Return (x, y) of the center of cell containing provided text 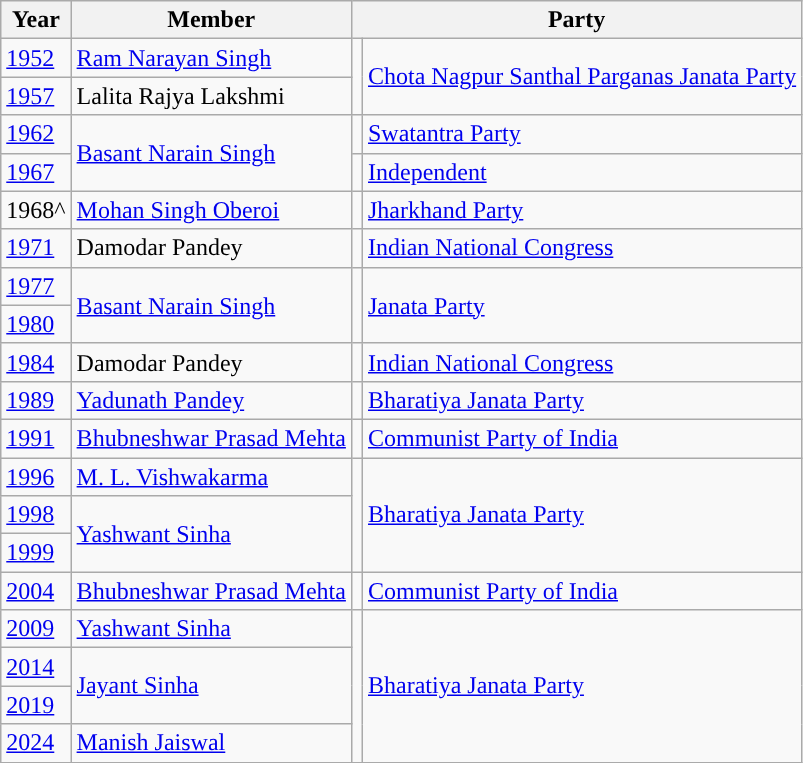
Ram Narayan Singh (211, 58)
1962 (36, 134)
1998 (36, 515)
Swatantra Party (582, 134)
1952 (36, 58)
Lalita Rajya Lakshmi (211, 96)
1996 (36, 477)
2009 (36, 629)
1957 (36, 96)
1984 (36, 362)
Party (576, 20)
M. L. Vishwakarma (211, 477)
Janata Party (582, 305)
Yadunath Pandey (211, 400)
Year (36, 20)
Member (211, 20)
Jayant Sinha (211, 686)
Independent (582, 172)
1967 (36, 172)
1980 (36, 324)
1991 (36, 438)
1971 (36, 248)
2019 (36, 705)
Jharkhand Party (582, 210)
2024 (36, 743)
Mohan Singh Oberoi (211, 210)
2014 (36, 667)
1989 (36, 400)
Manish Jaiswal (211, 743)
1968^ (36, 210)
Chota Nagpur Santhal Parganas Janata Party (582, 77)
2004 (36, 591)
1977 (36, 286)
1999 (36, 553)
